Detect which cell encompasses the target text, then output its [X, Y] center coordinate. 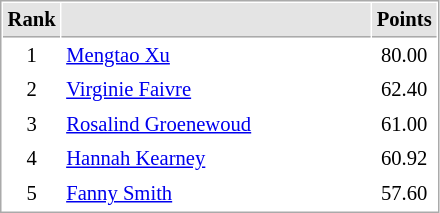
Hannah Kearney [216, 158]
62.40 [404, 90]
Points [404, 20]
60.92 [404, 158]
4 [32, 158]
Rank [32, 20]
57.60 [404, 194]
1 [32, 56]
5 [32, 194]
3 [32, 124]
Rosalind Groenewoud [216, 124]
61.00 [404, 124]
Mengtao Xu [216, 56]
2 [32, 90]
80.00 [404, 56]
Fanny Smith [216, 194]
Virginie Faivre [216, 90]
